Return (X, Y) of the center of cell containing provided text 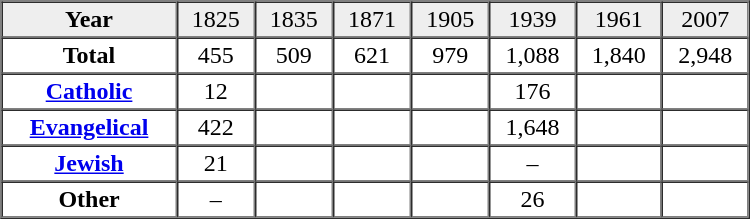
621 (372, 56)
1,088 (532, 56)
Other (90, 200)
1961 (619, 20)
Evangelical (90, 128)
Year (90, 20)
422 (216, 128)
26 (532, 200)
455 (216, 56)
Total (90, 56)
2007 (705, 20)
1905 (450, 20)
1,840 (619, 56)
12 (216, 92)
1,648 (532, 128)
1871 (372, 20)
Catholic (90, 92)
509 (294, 56)
979 (450, 56)
2,948 (705, 56)
1835 (294, 20)
1825 (216, 20)
1939 (532, 20)
Jewish (90, 164)
176 (532, 92)
21 (216, 164)
